Return (x, y) of the center of cell containing provided text 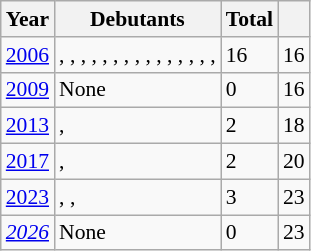
18 (294, 126)
2017 (28, 162)
Debutants (138, 19)
20 (294, 162)
, , (138, 197)
, , , , , , , , , , , , , , , (138, 55)
3 (250, 197)
2006 (28, 55)
2026 (28, 233)
2023 (28, 197)
Year (28, 19)
2013 (28, 126)
2009 (28, 90)
Total (250, 19)
